Pinpoint the cell where the given text exists, returning its (x, y) midpoint coordinate. 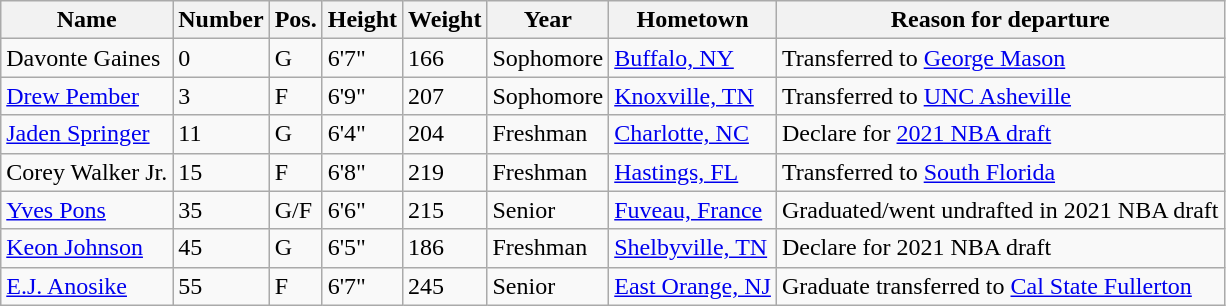
G/F (296, 210)
Hastings, FL (693, 172)
Height (362, 20)
6'9" (362, 96)
207 (445, 96)
245 (445, 286)
E.J. Anosike (87, 286)
Jaden Springer (87, 134)
3 (221, 96)
Yves Pons (87, 210)
East Orange, NJ (693, 286)
204 (445, 134)
6'6" (362, 210)
Corey Walker Jr. (87, 172)
0 (221, 58)
Hometown (693, 20)
Number (221, 20)
Fuveau, France (693, 210)
186 (445, 248)
6'5" (362, 248)
6'8" (362, 172)
Davonte Gaines (87, 58)
Knoxville, TN (693, 96)
15 (221, 172)
Reason for departure (1000, 20)
35 (221, 210)
166 (445, 58)
Transferred to George Mason (1000, 58)
Keon Johnson (87, 248)
215 (445, 210)
Graduated/went undrafted in 2021 NBA draft (1000, 210)
Shelbyville, TN (693, 248)
11 (221, 134)
Transferred to South Florida (1000, 172)
Buffalo, NY (693, 58)
219 (445, 172)
6'4" (362, 134)
Charlotte, NC (693, 134)
Graduate transferred to Cal State Fullerton (1000, 286)
Transferred to UNC Asheville (1000, 96)
Pos. (296, 20)
55 (221, 286)
Drew Pember (87, 96)
45 (221, 248)
Year (548, 20)
Name (87, 20)
Weight (445, 20)
